Extract the [x, y] coordinate from the center of the cell holding the provided text.  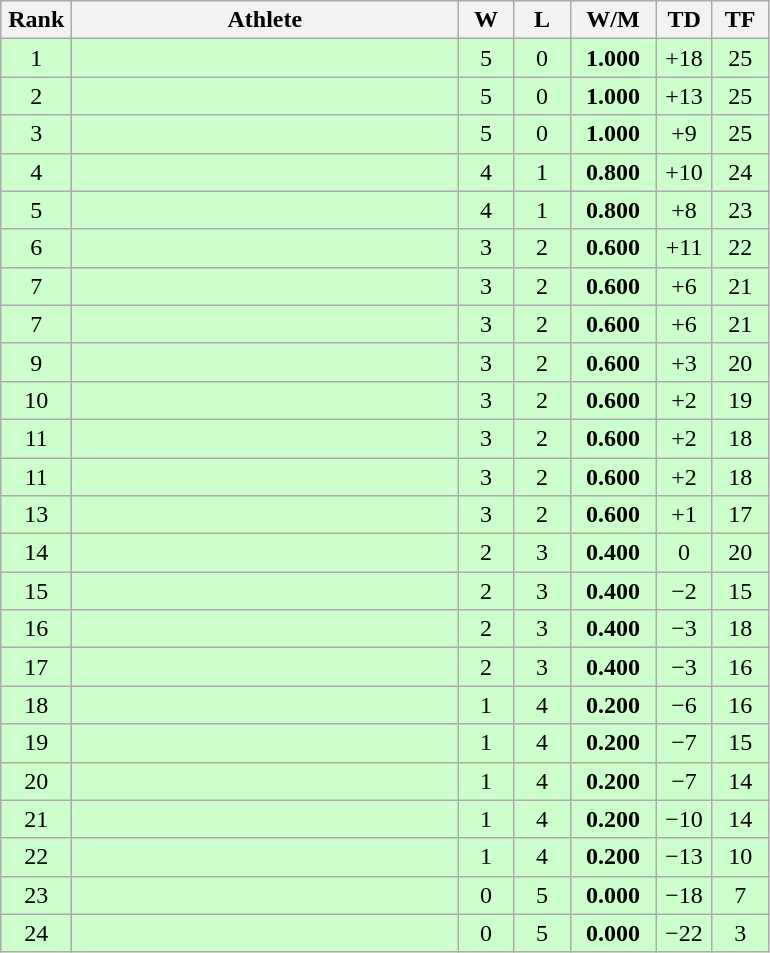
−2 [684, 591]
+9 [684, 134]
L [542, 20]
+3 [684, 362]
W [486, 20]
+1 [684, 515]
Athlete [265, 20]
−6 [684, 705]
−10 [684, 819]
+18 [684, 58]
13 [36, 515]
+8 [684, 210]
−18 [684, 895]
Rank [36, 20]
−13 [684, 857]
TF [740, 20]
9 [36, 362]
W/M [613, 20]
6 [36, 248]
+11 [684, 248]
+10 [684, 172]
−22 [684, 933]
TD [684, 20]
+13 [684, 96]
